Pinpoint the cell where the given text exists, returning its (x, y) midpoint coordinate. 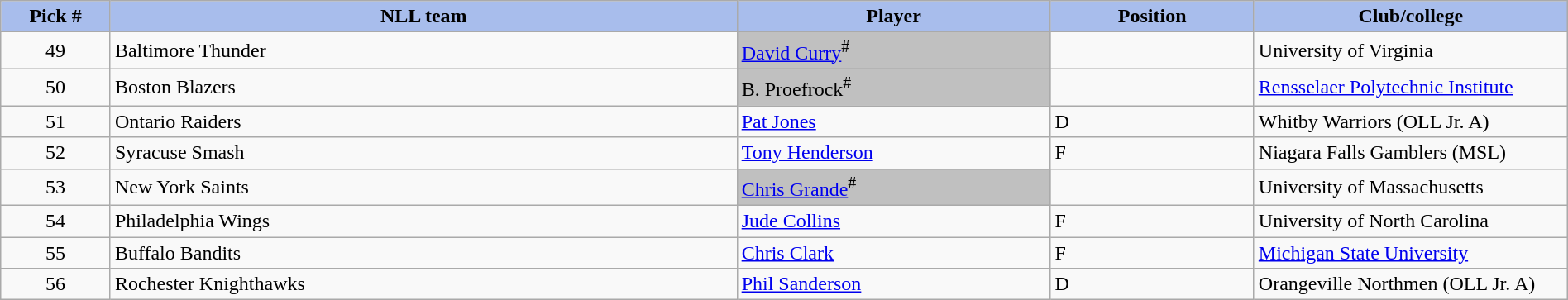
53 (56, 187)
52 (56, 153)
55 (56, 253)
University of North Carolina (1411, 221)
Niagara Falls Gamblers (MSL) (1411, 153)
Whitby Warriors (OLL Jr. A) (1411, 121)
University of Virginia (1411, 51)
Jude Collins (893, 221)
New York Saints (423, 187)
50 (56, 88)
NLL team (423, 17)
54 (56, 221)
Orangeville Northmen (OLL Jr. A) (1411, 284)
49 (56, 51)
Tony Henderson (893, 153)
Buffalo Bandits (423, 253)
Pat Jones (893, 121)
David Curry# (893, 51)
University of Massachusetts (1411, 187)
Phil Sanderson (893, 284)
Rochester Knighthawks (423, 284)
B. Proefrock# (893, 88)
Chris Grande# (893, 187)
51 (56, 121)
Chris Clark (893, 253)
Michigan State University (1411, 253)
Pick # (56, 17)
Club/college (1411, 17)
Position (1152, 17)
Boston Blazers (423, 88)
Rensselaer Polytechnic Institute (1411, 88)
Syracuse Smash (423, 153)
56 (56, 284)
Ontario Raiders (423, 121)
Player (893, 17)
Baltimore Thunder (423, 51)
Philadelphia Wings (423, 221)
